From the cell containing the given text, extract its center point as [X, Y] coordinate. 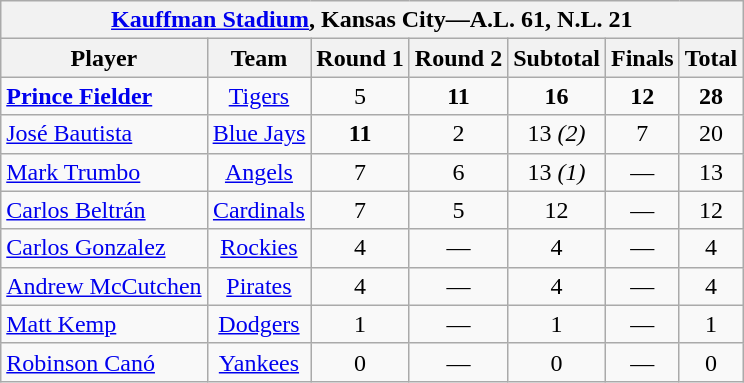
Mark Trumbo [104, 172]
José Bautista [104, 134]
Total [711, 58]
Team [259, 58]
13 (1) [557, 172]
Prince Fielder [104, 96]
Tigers [259, 96]
Carlos Gonzalez [104, 248]
Subtotal [557, 58]
Dodgers [259, 324]
20 [711, 134]
Pirates [259, 286]
Finals [642, 58]
Round 2 [458, 58]
Andrew McCutchen [104, 286]
2 [458, 134]
Round 1 [360, 58]
6 [458, 172]
Angels [259, 172]
13 (2) [557, 134]
28 [711, 96]
16 [557, 96]
Matt Kemp [104, 324]
Cardinals [259, 210]
Blue Jays [259, 134]
Carlos Beltrán [104, 210]
Robinson Canó [104, 362]
13 [711, 172]
Player [104, 58]
Rockies [259, 248]
Yankees [259, 362]
Kauffman Stadium, Kansas City—A.L. 61, N.L. 21 [372, 20]
